Capture the cell that displays the provided text and extract its [x, y] central coordinate. 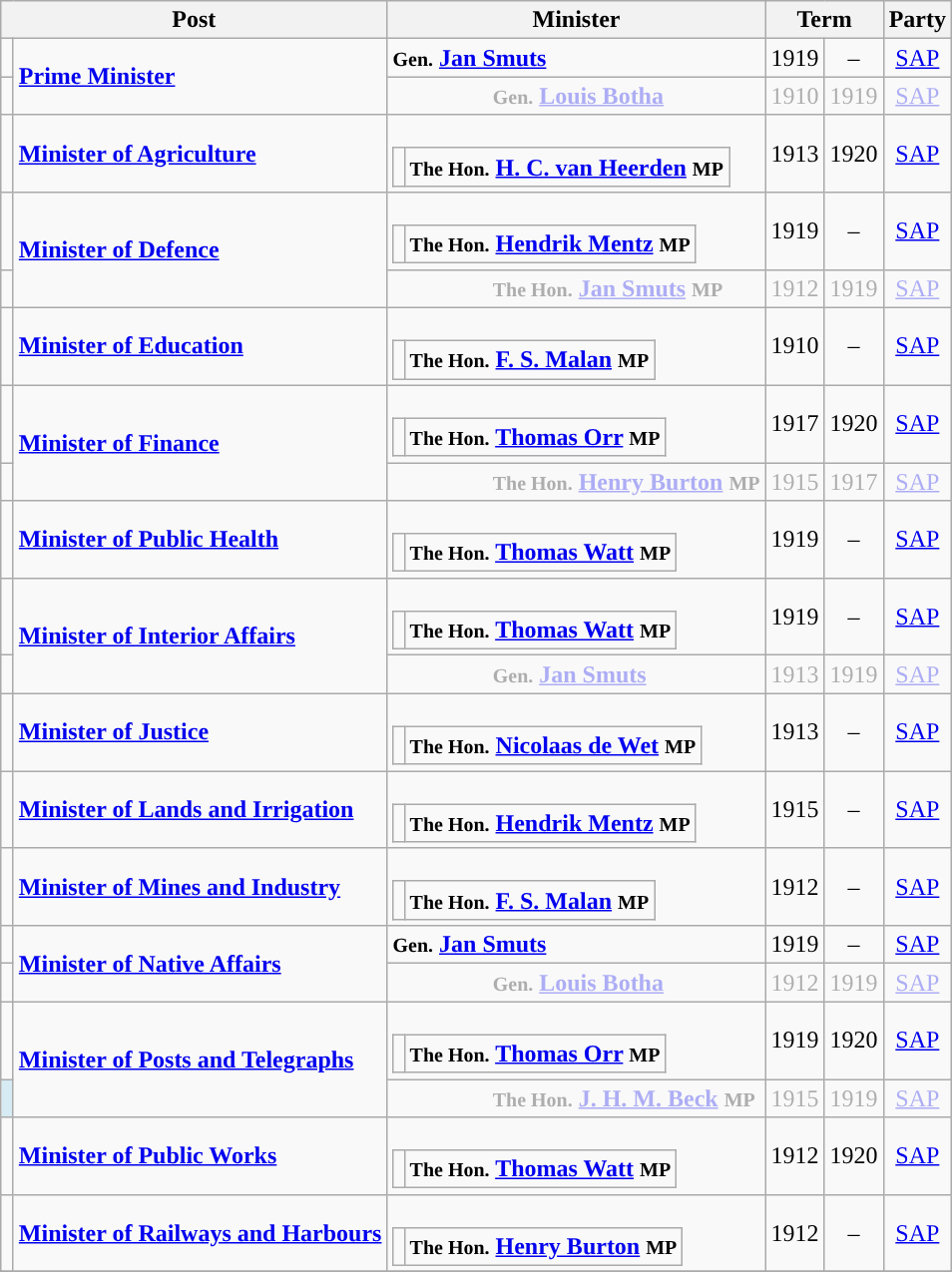
Minister of Agriculture [200, 154]
Minister of Interior Affairs [200, 636]
Minister of Justice [200, 732]
Minister of Mines and Industry [200, 887]
Minister of Posts and Telegraphs [200, 1060]
Minister of Railways and Harbours [200, 1233]
The Hon. J. H. M. Beck MP [577, 1098]
Minister of Education [200, 346]
Minister of Defence [200, 250]
Party [917, 20]
Minister of Native Affairs [200, 964]
Minister of Public Works [200, 1156]
Minister of Public Health [200, 540]
Minister of Lands and Irrigation [200, 809]
Prime Minister [200, 77]
Term [824, 20]
Minister of Finance [200, 443]
Post [194, 20]
The Hon. Jan Smuts MP [577, 288]
Minister [577, 20]
